Locate the cell with the specified text and output its (X, Y) center coordinate. 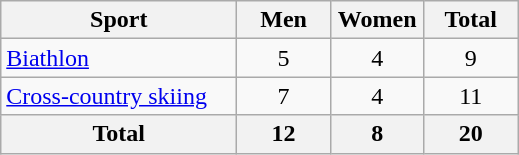
8 (377, 134)
11 (471, 96)
Cross-country skiing (119, 96)
5 (284, 58)
9 (471, 58)
Biathlon (119, 58)
7 (284, 96)
12 (284, 134)
Men (284, 20)
20 (471, 134)
Sport (119, 20)
Women (377, 20)
